Identify which cell holds the provided text, then report its (x, y) central coordinate. 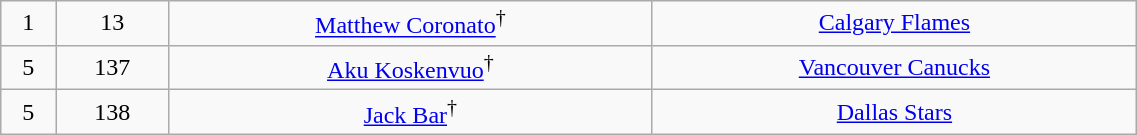
Aku Koskenvuo† (410, 68)
1 (28, 24)
Calgary Flames (894, 24)
Dallas Stars (894, 112)
Matthew Coronato† (410, 24)
Jack Bar† (410, 112)
138 (112, 112)
13 (112, 24)
137 (112, 68)
Vancouver Canucks (894, 68)
